Scan for the cell matching the given text and deliver its (X, Y) coordinate at center. 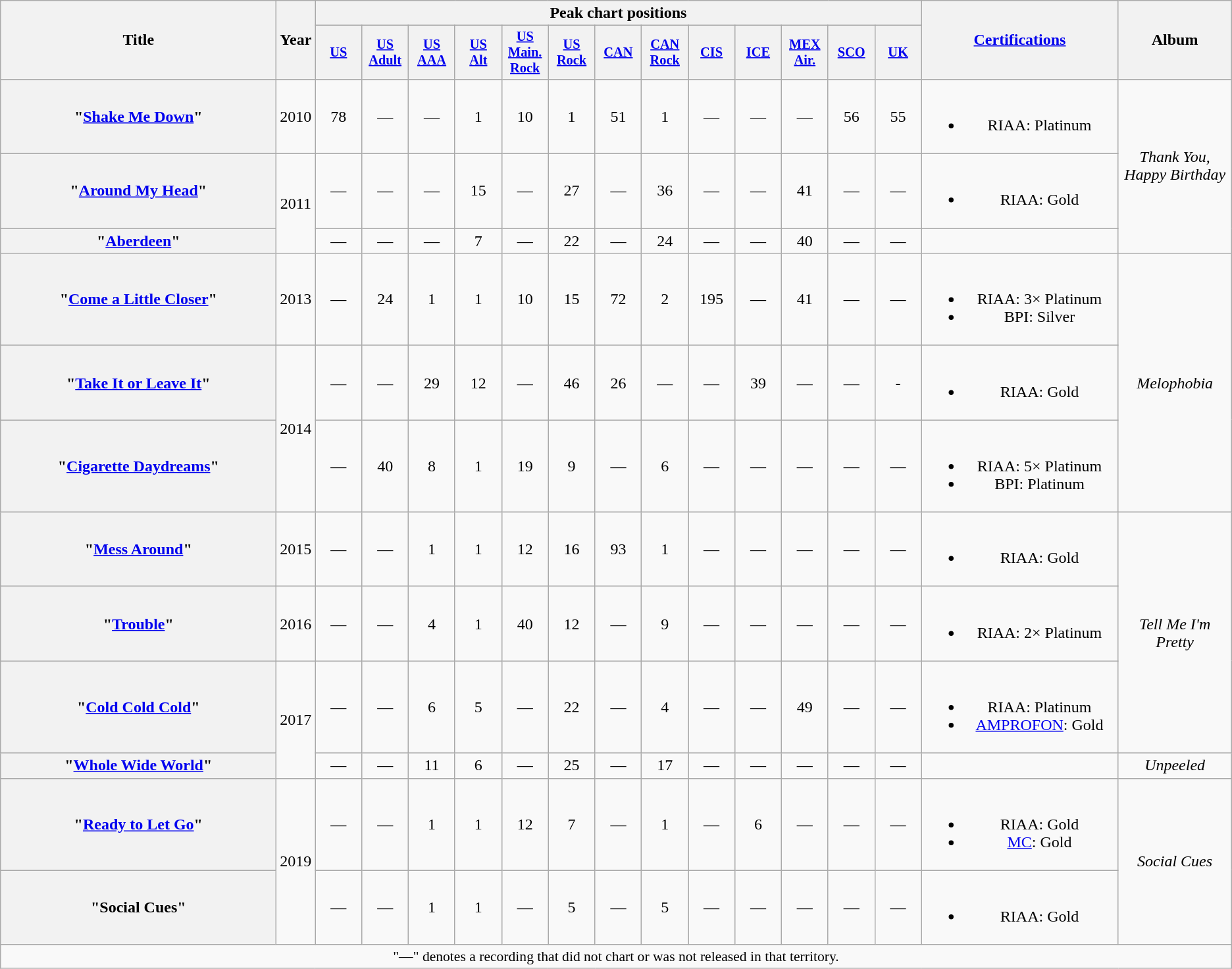
UK (898, 53)
"Ready to Let Go" (138, 824)
RIAA: GoldMC: Gold (1020, 824)
2 (665, 300)
USAAA (432, 53)
39 (758, 383)
USAlt (478, 53)
Social Cues (1175, 861)
CIS (712, 53)
"Mess Around" (138, 549)
RIAA: PlatinumAMPROFON: Gold (1020, 707)
RIAA: Platinum (1020, 116)
2011 (296, 204)
Tell Me I'm Pretty (1175, 633)
Title (138, 40)
US (338, 53)
36 (665, 191)
Thank You, Happy Birthday (1175, 166)
CAN (619, 53)
26 (619, 383)
RIAA: 5× PlatinumBPI: Platinum (1020, 466)
56 (852, 116)
"Social Cues" (138, 907)
78 (338, 116)
"Take It or Leave It" (138, 383)
27 (571, 191)
MEXAir. (804, 53)
USAdult (386, 53)
Album (1175, 40)
8 (432, 466)
ICE (758, 53)
51 (619, 116)
2013 (296, 300)
Melophobia (1175, 383)
"Around My Head" (138, 191)
19 (525, 466)
"Whole Wide World" (138, 766)
"Aberdeen" (138, 241)
SCO (852, 53)
USMain.Rock (525, 53)
46 (571, 383)
"Cold Cold Cold" (138, 707)
55 (898, 116)
"Trouble" (138, 624)
"Come a Little Closer" (138, 300)
2016 (296, 624)
25 (571, 766)
2015 (296, 549)
Year (296, 40)
Certifications (1020, 40)
- (898, 383)
Unpeeled (1175, 766)
72 (619, 300)
11 (432, 766)
2014 (296, 429)
29 (432, 383)
49 (804, 707)
RIAA: 2× Platinum (1020, 624)
2017 (296, 720)
RIAA: 3× PlatinumBPI: Silver (1020, 300)
USRock (571, 53)
17 (665, 766)
"Cigarette Daydreams" (138, 466)
Peak chart positions (619, 13)
"—" denotes a recording that did not chart or was not released in that territory. (616, 956)
"Shake Me Down" (138, 116)
16 (571, 549)
93 (619, 549)
2010 (296, 116)
195 (712, 300)
CANRock (665, 53)
2019 (296, 861)
